Return the (x, y) coordinate for the center point of the cell that contains the specified text.  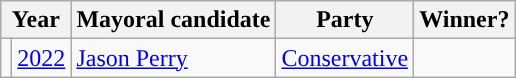
Party (345, 20)
2022 (42, 58)
Year (36, 20)
Jason Perry (174, 58)
Winner? (464, 20)
Mayoral candidate (174, 20)
Conservative (345, 58)
